Locate the cell with the specified text and output its (X, Y) center coordinate. 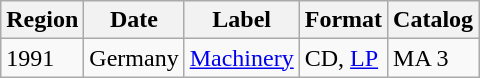
Machinery (242, 58)
MA 3 (434, 58)
Region (42, 20)
Germany (134, 58)
Catalog (434, 20)
CD, LP (343, 58)
Date (134, 20)
Label (242, 20)
Format (343, 20)
1991 (42, 58)
